Return (X, Y) of the center of cell containing provided text 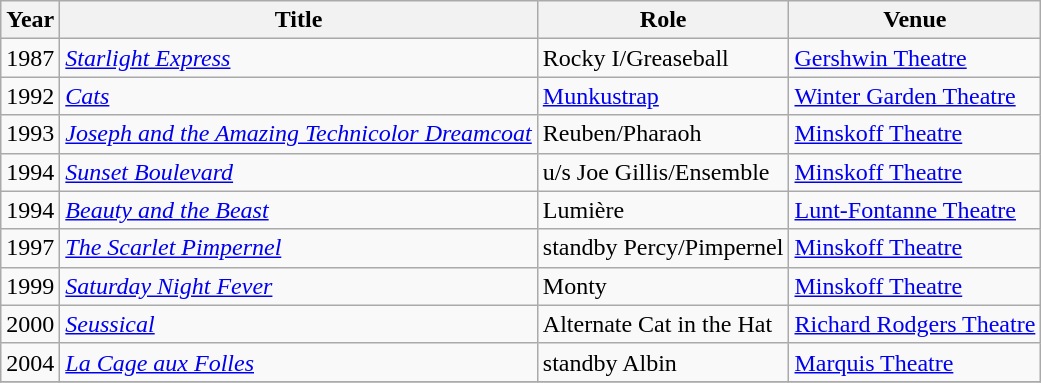
Gershwin Theatre (915, 58)
Beauty and the Beast (298, 210)
Joseph and the Amazing Technicolor Dreamcoat (298, 134)
Richard Rodgers Theatre (915, 324)
Munkustrap (663, 96)
Venue (915, 20)
u/s Joe Gillis/Ensemble (663, 172)
Role (663, 20)
1999 (30, 286)
Alternate Cat in the Hat (663, 324)
The Scarlet Pimpernel (298, 248)
Seussical (298, 324)
Starlight Express (298, 58)
1987 (30, 58)
1992 (30, 96)
2000 (30, 324)
Saturday Night Fever (298, 286)
standby Albin (663, 362)
Year (30, 20)
Marquis Theatre (915, 362)
Rocky I/Greaseball (663, 58)
1997 (30, 248)
Monty (663, 286)
Reuben/Pharaoh (663, 134)
2004 (30, 362)
Lumière (663, 210)
Cats (298, 96)
Lunt-Fontanne Theatre (915, 210)
Winter Garden Theatre (915, 96)
Title (298, 20)
La Cage aux Folles (298, 362)
Sunset Boulevard (298, 172)
1993 (30, 134)
standby Percy/Pimpernel (663, 248)
